Identify which cell holds the provided text, then report its [X, Y] central coordinate. 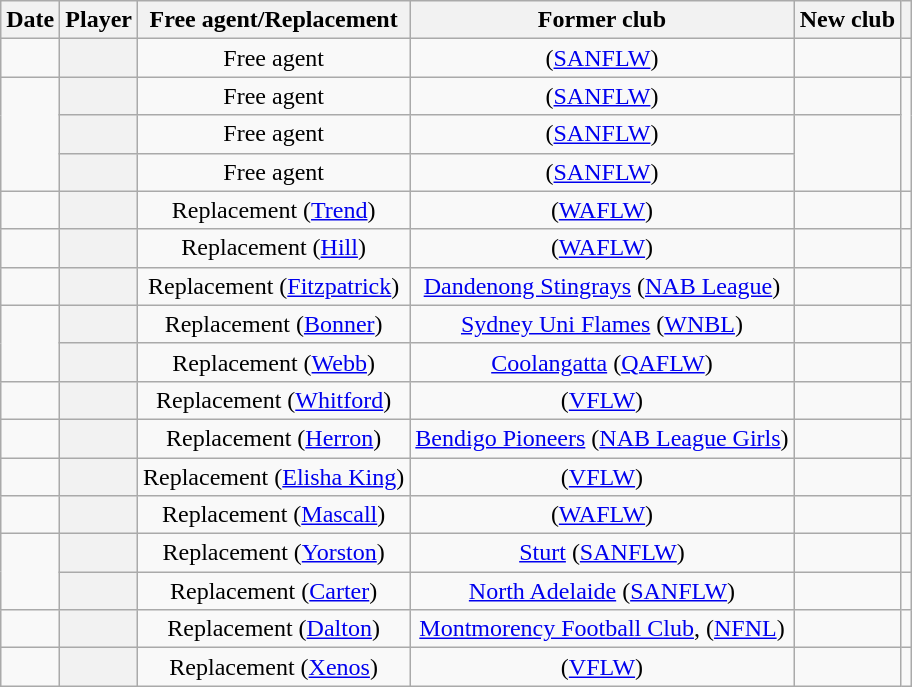
North Adelaide (SANFLW) [602, 591]
Montmorency Football Club, (NFNL) [602, 629]
Sydney Uni Flames (WNBL) [602, 324]
Replacement (Dalton) [273, 629]
Replacement (Webb) [273, 362]
Dandenong Stingrays (NAB League) [602, 286]
Replacement (Bonner) [273, 324]
Replacement (Fitzpatrick) [273, 286]
New club [847, 20]
Replacement (Whitford) [273, 400]
Free agent/Replacement [273, 20]
Date [30, 20]
Player [99, 20]
Sturt (SANFLW) [602, 553]
Replacement (Hill) [273, 248]
Former club [602, 20]
Replacement (Yorston) [273, 553]
Replacement (Elisha King) [273, 477]
Replacement (Xenos) [273, 667]
Replacement (Mascall) [273, 515]
Coolangatta (QAFLW) [602, 362]
Replacement (Trend) [273, 210]
Replacement (Herron) [273, 438]
Replacement (Carter) [273, 591]
Bendigo Pioneers (NAB League Girls) [602, 438]
